Provide the (X, Y) coordinate of the cell's center where the given text is located.  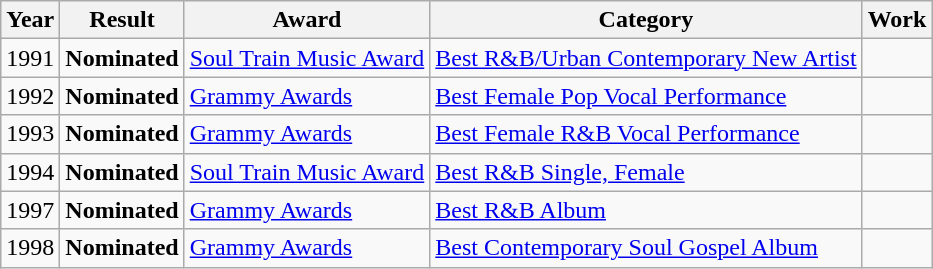
Category (646, 20)
1992 (30, 96)
Year (30, 20)
Award (307, 20)
1993 (30, 134)
Best Contemporary Soul Gospel Album (646, 248)
Work (897, 20)
Result (122, 20)
Best R&B/Urban Contemporary New Artist (646, 58)
1991 (30, 58)
Best R&B Single, Female (646, 172)
Best Female Pop Vocal Performance (646, 96)
1994 (30, 172)
Best R&B Album (646, 210)
1997 (30, 210)
1998 (30, 248)
Best Female R&B Vocal Performance (646, 134)
